Provide the (X, Y) coordinate of the cell's center where the given text is located.  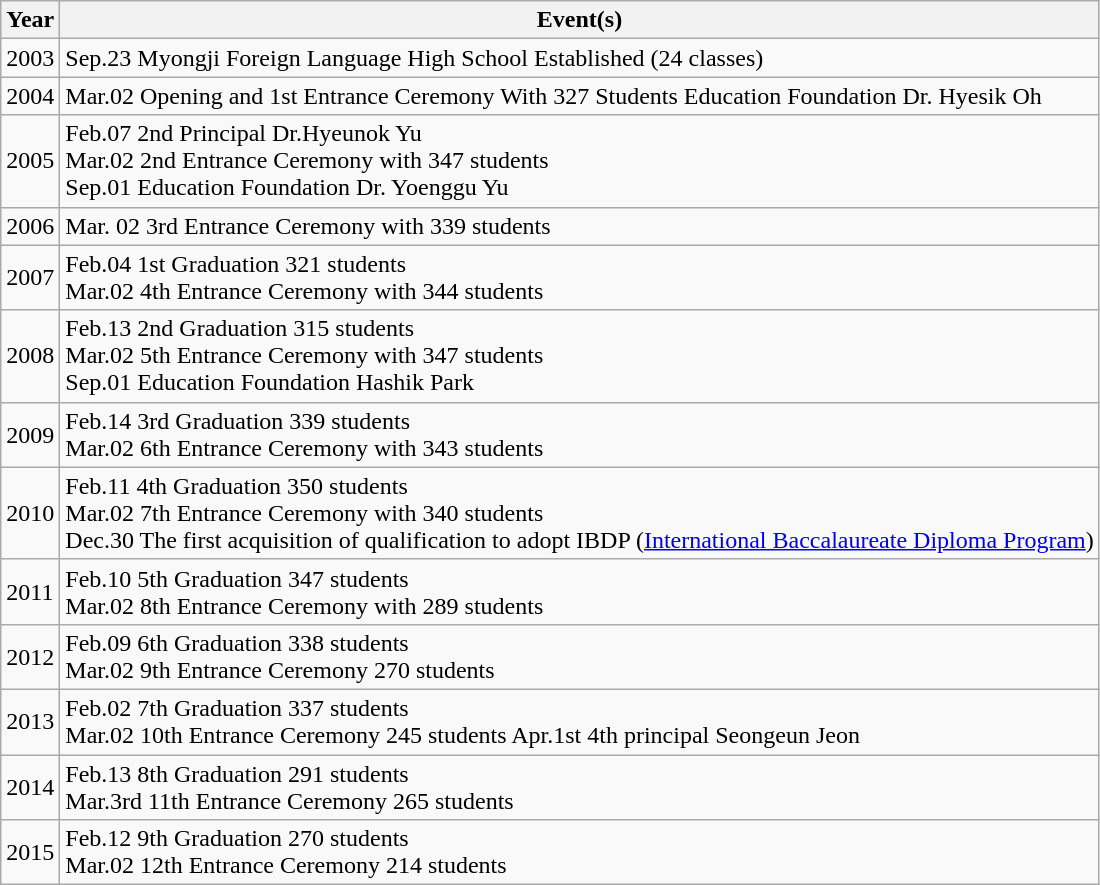
Feb.10 5th Graduation 347 studentsMar.02 8th Entrance Ceremony with 289 students (580, 592)
Mar.02 Opening and 1st Entrance Ceremony With 327 Students Education Foundation Dr. Hyesik Oh (580, 96)
Feb.09 6th Graduation 338 studentsMar.02 9th Entrance Ceremony 270 students (580, 656)
Mar. 02 3rd Entrance Ceremony with 339 students (580, 226)
Feb.14 3rd Graduation 339 studentsMar.02 6th Entrance Ceremony with 343 students (580, 434)
Feb.13 8th Graduation 291 studentsMar.3rd 11th Entrance Ceremony 265 students (580, 786)
2005 (30, 161)
2009 (30, 434)
2011 (30, 592)
2014 (30, 786)
2003 (30, 58)
Feb.04 1st Graduation 321 studentsMar.02 4th Entrance Ceremony with 344 students (580, 278)
2012 (30, 656)
2004 (30, 96)
Feb.13 2nd Graduation 315 studentsMar.02 5th Entrance Ceremony with 347 studentsSep.01 Education Foundation Hashik Park (580, 356)
Event(s) (580, 20)
Feb.07 2nd Principal Dr.Hyeunok YuMar.02 2nd Entrance Ceremony with 347 studentsSep.01 Education Foundation Dr. Yoenggu Yu (580, 161)
2007 (30, 278)
Feb.02 7th Graduation 337 studentsMar.02 10th Entrance Ceremony 245 students Apr.1st 4th principal Seongeun Jeon (580, 722)
Sep.23 Myongji Foreign Language High School Established (24 classes) (580, 58)
2006 (30, 226)
2013 (30, 722)
2015 (30, 852)
Year (30, 20)
Feb.12 9th Graduation 270 studentsMar.02 12th Entrance Ceremony 214 students (580, 852)
2008 (30, 356)
2010 (30, 513)
